Scan for the cell matching the given text and deliver its (x, y) coordinate at center. 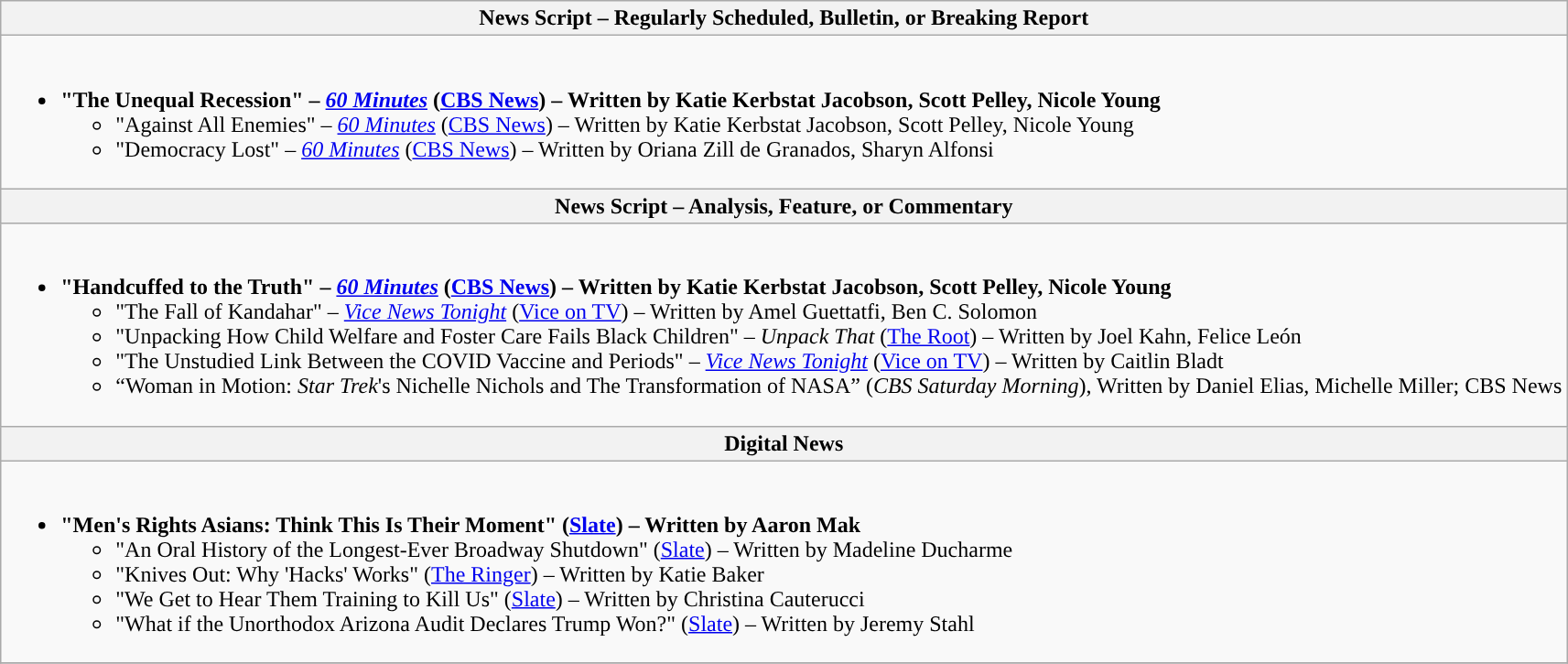
Digital News (784, 443)
News Script – Regularly Scheduled, Bulletin, or Breaking Report (784, 18)
News Script – Analysis, Feature, or Commentary (784, 206)
